Locate the cell with the specified text and output its (x, y) center coordinate. 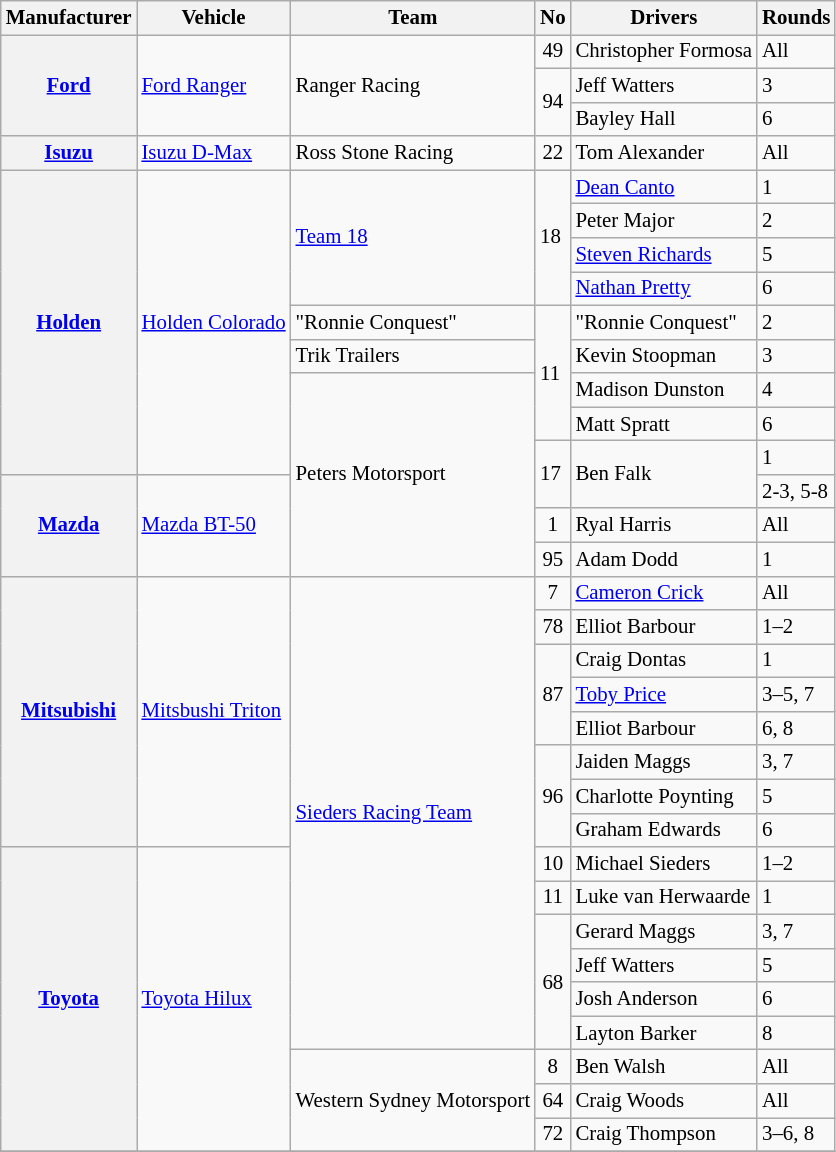
Ross Stone Racing (414, 153)
Team (414, 18)
Rounds (796, 18)
64 (552, 1101)
Peters Motorsport (414, 474)
22 (552, 153)
Adam Dodd (664, 559)
Toby Price (664, 695)
Luke van Herwaarde (664, 898)
Drivers (664, 18)
18 (552, 238)
Steven Richards (664, 255)
Graham Edwards (664, 830)
Western Sydney Motorsport (414, 1101)
Ryal Harris (664, 525)
Trik Trailers (414, 356)
Toyota Hilux (213, 1000)
Ranger Racing (414, 85)
Ben Walsh (664, 1067)
68 (552, 982)
Gerard Maggs (664, 931)
Team 18 (414, 238)
Ben Falk (664, 475)
Matt Spratt (664, 424)
3–6, 8 (796, 1135)
72 (552, 1135)
Isuzu (69, 153)
Ford Ranger (213, 85)
10 (552, 864)
Josh Anderson (664, 999)
Toyota (69, 1000)
Tom Alexander (664, 153)
95 (552, 559)
4 (796, 390)
Madison Dunston (664, 390)
94 (552, 102)
Kevin Stoopman (664, 356)
Sieders Racing Team (414, 813)
3–5, 7 (796, 695)
Peter Major (664, 221)
Jaiden Maggs (664, 762)
Charlotte Poynting (664, 796)
Ford (69, 85)
Craig Dontas (664, 661)
7 (552, 593)
Mazda (69, 525)
49 (552, 51)
6, 8 (796, 728)
Mitsubishi (69, 712)
Cameron Crick (664, 593)
78 (552, 627)
Manufacturer (69, 18)
Isuzu D-Max (213, 153)
87 (552, 695)
Layton Barker (664, 1033)
Mitsbushi Triton (213, 712)
Mazda BT-50 (213, 525)
Holden Colorado (213, 322)
Bayley Hall (664, 119)
Vehicle (213, 18)
No (552, 18)
2-3, 5-8 (796, 491)
Holden (69, 322)
17 (552, 475)
Nathan Pretty (664, 288)
Craig Woods (664, 1101)
96 (552, 796)
Craig Thompson (664, 1135)
Michael Sieders (664, 864)
Christopher Formosa (664, 51)
Dean Canto (664, 187)
